Find where the given text appears and provide that cell's center as (X, Y) coordinate. 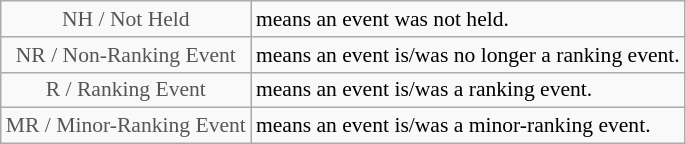
means an event was not held. (468, 19)
means an event is/was a minor-ranking event. (468, 126)
means an event is/was a ranking event. (468, 90)
R / Ranking Event (126, 90)
means an event is/was no longer a ranking event. (468, 55)
MR / Minor-Ranking Event (126, 126)
NR / Non-Ranking Event (126, 55)
NH / Not Held (126, 19)
